Identify which cell holds the provided text, then report its (X, Y) central coordinate. 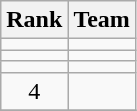
Rank (34, 20)
4 (34, 91)
Team (102, 20)
